Pinpoint the cell where the given text exists, returning its [x, y] midpoint coordinate. 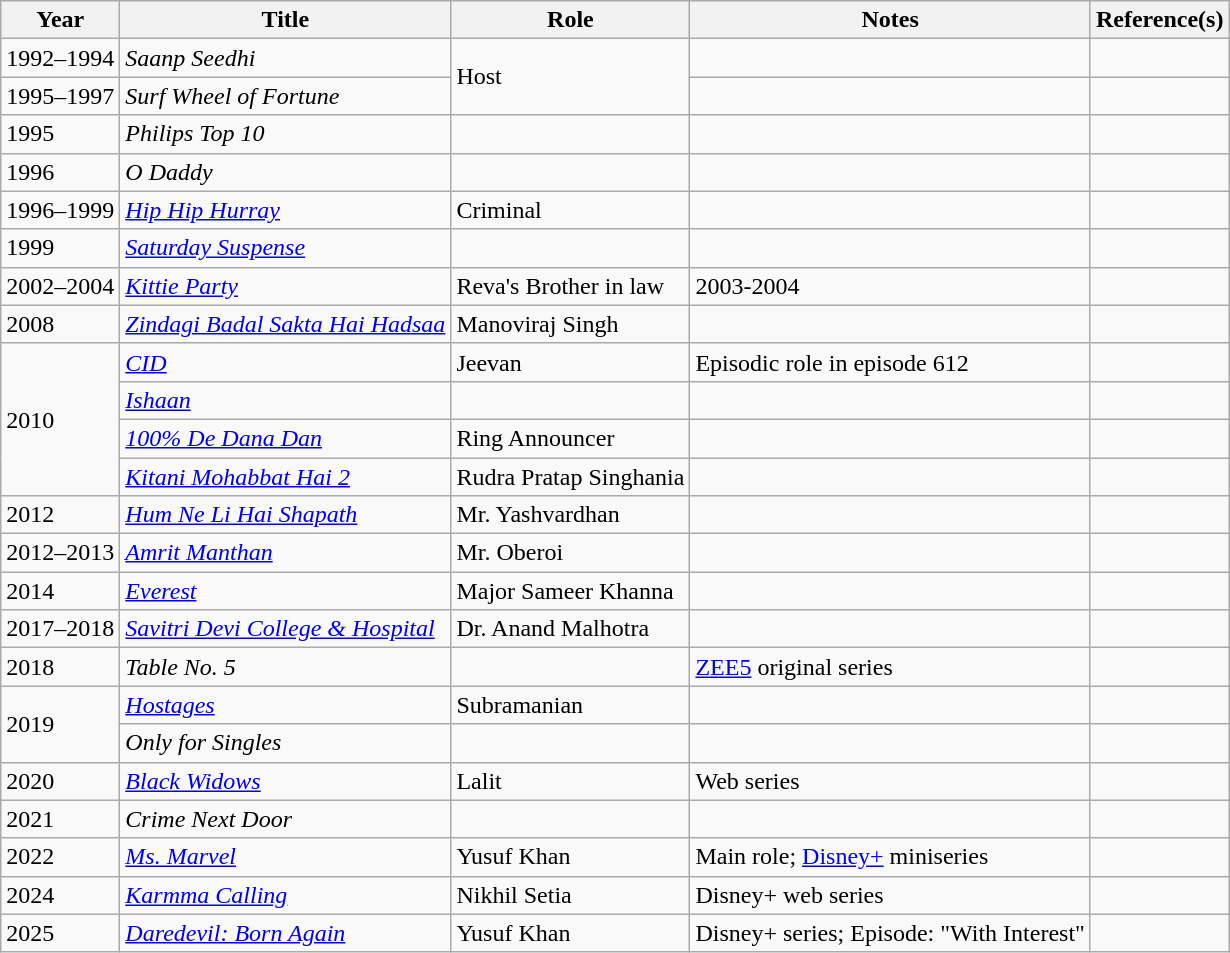
2021 [60, 819]
Episodic role in episode 612 [890, 362]
Kitani Mohabbat Hai 2 [286, 477]
Hum Ne Li Hai Shapath [286, 515]
Role [570, 20]
Subramanian [570, 705]
Only for Singles [286, 743]
Lalit [570, 781]
Hip Hip Hurray [286, 210]
Ishaan [286, 400]
Mr. Oberoi [570, 553]
2010 [60, 419]
Nikhil Setia [570, 895]
Reference(s) [1160, 20]
1995 [60, 134]
Ms. Marvel [286, 857]
Black Widows [286, 781]
Hostages [286, 705]
Everest [286, 591]
ZEE5 original series [890, 667]
Title [286, 20]
2014 [60, 591]
1996–1999 [60, 210]
1995–1997 [60, 96]
Mr. Yashvardhan [570, 515]
2025 [60, 933]
Philips Top 10 [286, 134]
2018 [60, 667]
Reva's Brother in law [570, 286]
1999 [60, 248]
Daredevil: Born Again [286, 933]
Savitri Devi College & Hospital [286, 629]
Ring Announcer [570, 438]
Saturday Suspense [286, 248]
O Daddy [286, 172]
Crime Next Door [286, 819]
100% De Dana Dan [286, 438]
Web series [890, 781]
2024 [60, 895]
Amrit Manthan [286, 553]
Dr. Anand Malhotra [570, 629]
Main role; Disney+ miniseries [890, 857]
1996 [60, 172]
2019 [60, 724]
2003-2004 [890, 286]
Year [60, 20]
Manoviraj Singh [570, 324]
2012 [60, 515]
Disney+ series; Episode: "With Interest" [890, 933]
Saanp Seedhi [286, 58]
CID [286, 362]
Criminal [570, 210]
Notes [890, 20]
2008 [60, 324]
2012–2013 [60, 553]
2017–2018 [60, 629]
2022 [60, 857]
Karmma Calling [286, 895]
Disney+ web series [890, 895]
Surf Wheel of Fortune [286, 96]
1992–1994 [60, 58]
Major Sameer Khanna [570, 591]
Host [570, 77]
Rudra Pratap Singhania [570, 477]
Table No. 5 [286, 667]
Zindagi Badal Sakta Hai Hadsaa [286, 324]
2002–2004 [60, 286]
2020 [60, 781]
Kittie Party [286, 286]
Jeevan [570, 362]
